Determine the [x, y] coordinate at the center of the cell enclosing the given text.  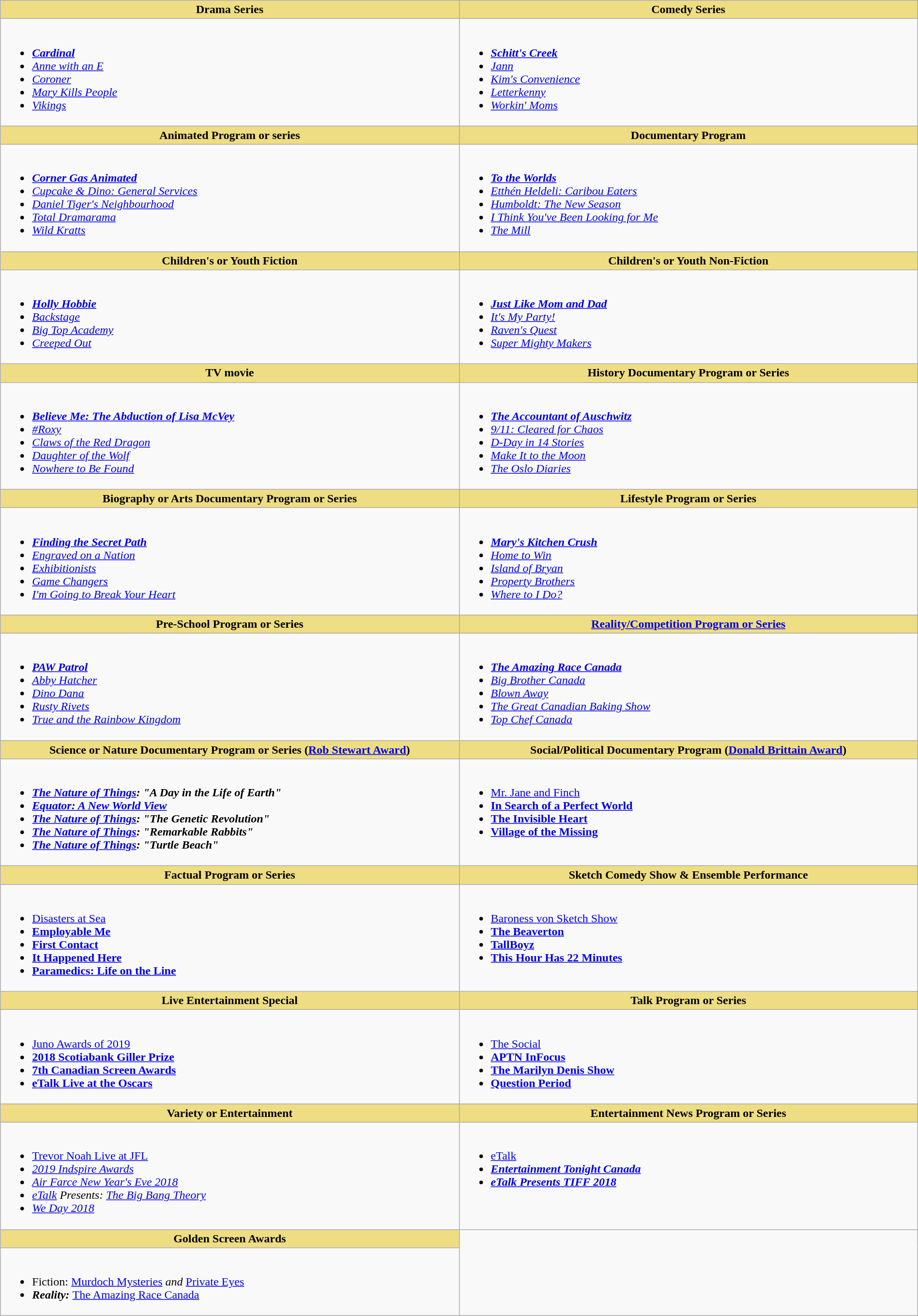
Mary's Kitchen CrushHome to WinIsland of BryanProperty BrothersWhere to I Do? [688, 561]
Children's or Youth Fiction [229, 261]
Social/Political Documentary Program (Donald Brittain Award) [688, 749]
Just Like Mom and DadIt's My Party!Raven's QuestSuper Mighty Makers [688, 317]
Disasters at SeaEmployable MeFirst ContactIt Happened HereParamedics: Life on the Line [229, 938]
Sketch Comedy Show & Ensemble Performance [688, 875]
The Amazing Race CanadaBig Brother CanadaBlown AwayThe Great Canadian Baking ShowTop Chef Canada [688, 687]
Live Entertainment Special [229, 1001]
Science or Nature Documentary Program or Series (Rob Stewart Award) [229, 749]
Golden Screen Awards [229, 1239]
Fiction: Murdoch Mysteries and Private EyesReality: The Amazing Race Canada [229, 1282]
Holly HobbieBackstageBig Top AcademyCreeped Out [229, 317]
Reality/Competition Program or Series [688, 624]
Factual Program or Series [229, 875]
Entertainment News Program or Series [688, 1113]
Believe Me: The Abduction of Lisa McVey#RoxyClaws of the Red DragonDaughter of the WolfNowhere to Be Found [229, 436]
Drama Series [229, 10]
Pre-School Program or Series [229, 624]
eTalkEntertainment Tonight CanadaeTalk Presents TIFF 2018 [688, 1176]
Mr. Jane and FinchIn Search of a Perfect WorldThe Invisible HeartVillage of the Missing [688, 813]
Finding the Secret PathEngraved on a NationExhibitionistsGame ChangersI'm Going to Break Your Heart [229, 561]
To the WorldsEtthén Heldeli: Caribou EatersHumboldt: The New SeasonI Think You've Been Looking for MeThe Mill [688, 198]
Biography or Arts Documentary Program or Series [229, 498]
Baroness von Sketch ShowThe BeavertonTallBoyzThis Hour Has 22 Minutes [688, 938]
PAW PatrolAbby HatcherDino DanaRusty RivetsTrue and the Rainbow Kingdom [229, 687]
Talk Program or Series [688, 1001]
Juno Awards of 20192018 Scotiabank Giller Prize7th Canadian Screen AwardseTalk Live at the Oscars [229, 1057]
Children's or Youth Non-Fiction [688, 261]
Variety or Entertainment [229, 1113]
Schitt's CreekJannKim's ConvenienceLetterkennyWorkin' Moms [688, 73]
The Accountant of Auschwitz9/11: Cleared for ChaosD-Day in 14 StoriesMake It to the MoonThe Oslo Diaries [688, 436]
Comedy Series [688, 10]
Corner Gas AnimatedCupcake & Dino: General ServicesDaniel Tiger's NeighbourhoodTotal DramaramaWild Kratts [229, 198]
The SocialAPTN InFocusThe Marilyn Denis ShowQuestion Period [688, 1057]
CardinalAnne with an ECoronerMary Kills PeopleVikings [229, 73]
Animated Program or series [229, 135]
Trevor Noah Live at JFL2019 Indspire AwardsAir Farce New Year's Eve 2018eTalk Presents: The Big Bang TheoryWe Day 2018 [229, 1176]
TV movie [229, 373]
History Documentary Program or Series [688, 373]
Documentary Program [688, 135]
Lifestyle Program or Series [688, 498]
